Scan for the cell matching the given text and deliver its [X, Y] coordinate at center. 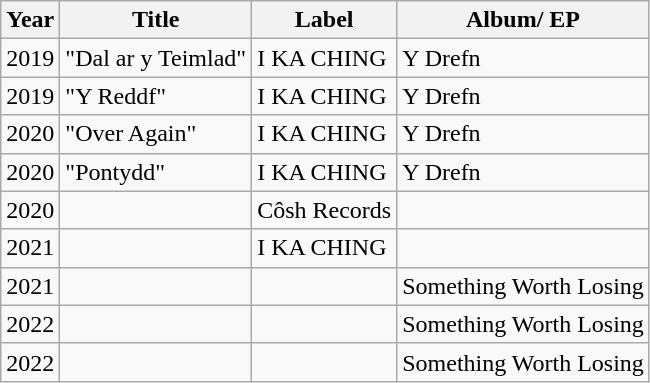
"Dal ar y Teimlad" [156, 58]
Album/ EP [524, 20]
Year [30, 20]
Label [324, 20]
Title [156, 20]
"Over Again" [156, 134]
Côsh Records [324, 210]
"Pontydd" [156, 172]
"Y Reddf" [156, 96]
